Identify which cell holds the provided text, then report its (x, y) central coordinate. 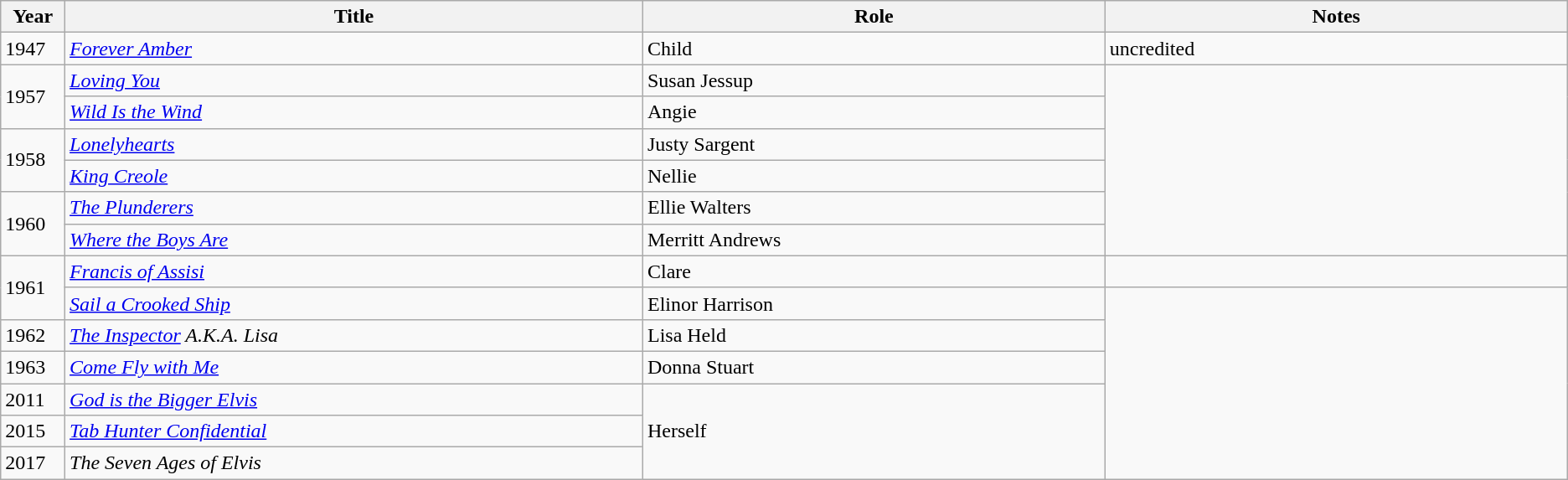
Where the Boys Are (354, 240)
Nellie (874, 176)
1961 (34, 287)
Merritt Andrews (874, 240)
1963 (34, 367)
2017 (34, 463)
1958 (34, 160)
Forever Amber (354, 49)
uncredited (1336, 49)
Herself (874, 431)
Notes (1336, 17)
The Plunderers (354, 208)
Francis of Assisi (354, 271)
Role (874, 17)
Ellie Walters (874, 208)
Clare (874, 271)
Title (354, 17)
Elinor Harrison (874, 303)
King Creole (354, 176)
1957 (34, 96)
Susan Jessup (874, 80)
1960 (34, 224)
2015 (34, 431)
Lisa Held (874, 335)
Tab Hunter Confidential (354, 431)
Donna Stuart (874, 367)
God is the Bigger Elvis (354, 400)
Sail a Crooked Ship (354, 303)
Justy Sargent (874, 144)
2011 (34, 400)
1947 (34, 49)
Lonelyhearts (354, 144)
The Seven Ages of Elvis (354, 463)
Year (34, 17)
Angie (874, 112)
1962 (34, 335)
Child (874, 49)
Come Fly with Me (354, 367)
Loving You (354, 80)
Wild Is the Wind (354, 112)
The Inspector A.K.A. Lisa (354, 335)
